Detect which cell encompasses the target text, then output its (X, Y) center coordinate. 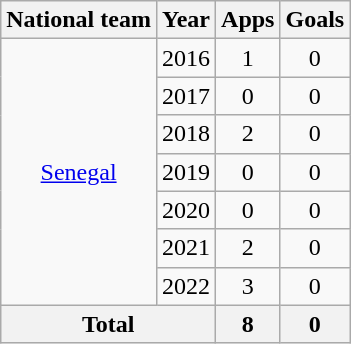
8 (248, 324)
Apps (248, 20)
Year (186, 20)
2019 (186, 172)
Total (108, 324)
2022 (186, 286)
2021 (186, 248)
National team (79, 20)
1 (248, 58)
2017 (186, 96)
2020 (186, 210)
2016 (186, 58)
2018 (186, 134)
Goals (315, 20)
3 (248, 286)
Senegal (79, 172)
